Find where the given text appears and provide that cell's center as (x, y) coordinate. 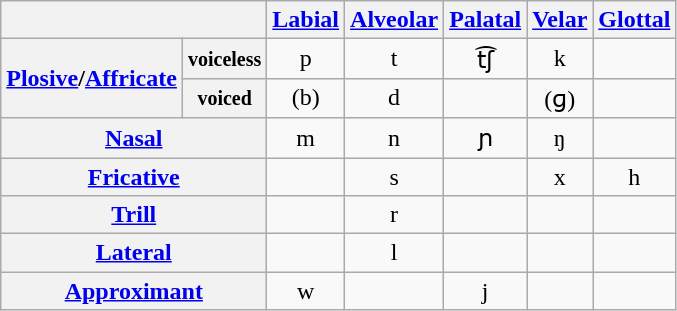
Glottal (634, 20)
j (486, 291)
voiceless (224, 59)
Approximant (134, 291)
n (394, 138)
r (394, 215)
s (394, 177)
Labial (306, 20)
Fricative (134, 177)
t (394, 59)
m (306, 138)
ŋ (560, 138)
Trill (134, 215)
ɲ (486, 138)
Velar (560, 20)
Palatal (486, 20)
(b) (306, 98)
Nasal (134, 138)
(ɡ) (560, 98)
d (394, 98)
h (634, 177)
k (560, 59)
w (306, 291)
l (394, 253)
Alveolar (394, 20)
voiced (224, 98)
Lateral (134, 253)
x (560, 177)
t͡ʃ (486, 59)
p (306, 59)
Plosive/Affricate (92, 78)
